Find where the given text appears and provide that cell's center as (X, Y) coordinate. 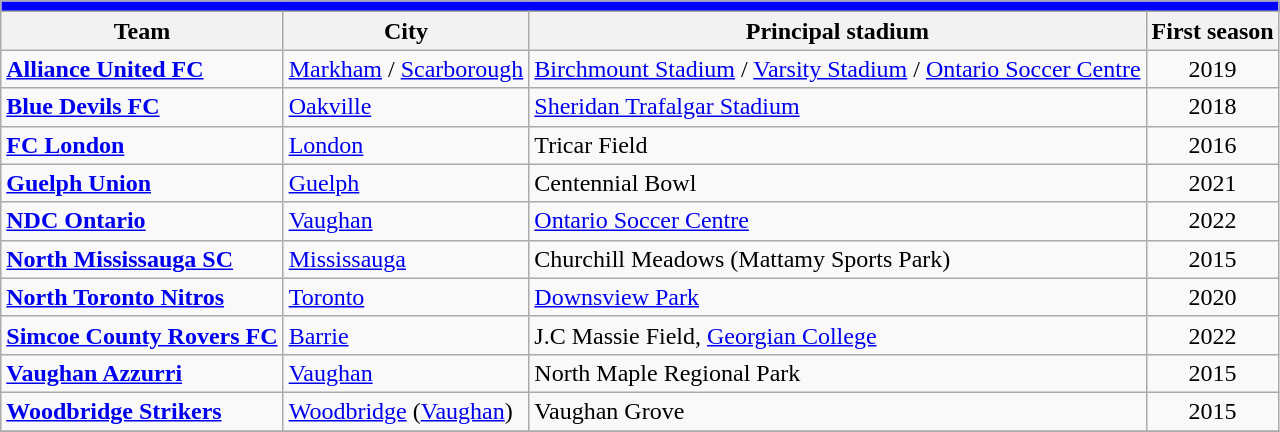
Principal stadium (838, 31)
Mississauga (406, 259)
Churchill Meadows (Mattamy Sports Park) (838, 259)
Blue Devils FC (142, 107)
Woodbridge Strikers (142, 411)
Woodbridge (Vaughan) (406, 411)
Guelph Union (142, 183)
2016 (1212, 145)
First season (1212, 31)
Barrie (406, 335)
Vaughan Grove (838, 411)
North Maple Regional Park (838, 373)
City (406, 31)
Alliance United FC (142, 69)
2019 (1212, 69)
Guelph (406, 183)
2018 (1212, 107)
North Toronto Nitros (142, 297)
Simcoe County Rovers FC (142, 335)
London (406, 145)
NDC Ontario (142, 221)
2020 (1212, 297)
Birchmount Stadium / Varsity Stadium / Ontario Soccer Centre (838, 69)
Team (142, 31)
Centennial Bowl (838, 183)
Tricar Field (838, 145)
Toronto (406, 297)
Vaughan Azzurri (142, 373)
Markham / Scarborough (406, 69)
Downsview Park (838, 297)
North Mississauga SC (142, 259)
Oakville (406, 107)
2021 (1212, 183)
J.C Massie Field, Georgian College (838, 335)
Sheridan Trafalgar Stadium (838, 107)
Ontario Soccer Centre (838, 221)
FC London (142, 145)
